Locate the cell with the specified text and output its (X, Y) center coordinate. 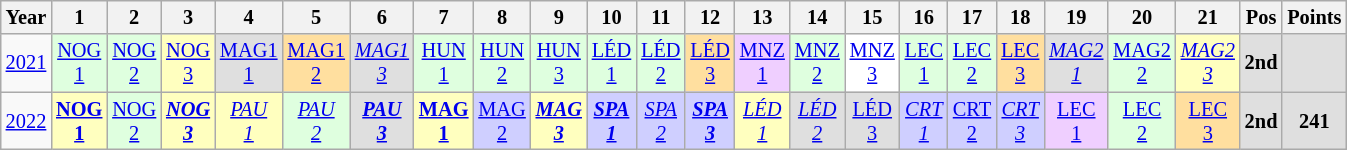
8 (502, 17)
CRT3 (1020, 121)
MNZ3 (872, 63)
MNZ1 (762, 63)
Points (1314, 17)
HUN1 (444, 63)
18 (1020, 17)
9 (559, 17)
MAG13 (382, 63)
16 (924, 17)
2022 (26, 121)
1 (79, 17)
14 (818, 17)
MNZ2 (818, 63)
MAG12 (316, 63)
HUN3 (559, 63)
4 (248, 17)
SPA2 (660, 121)
6 (382, 17)
SPA3 (710, 121)
17 (972, 17)
13 (762, 17)
MAG3 (559, 121)
241 (1314, 121)
MAG11 (248, 63)
19 (1076, 17)
MAG23 (1208, 63)
11 (660, 17)
PAU2 (316, 121)
20 (1142, 17)
Pos (1262, 17)
2021 (26, 63)
MAG22 (1142, 63)
Year (26, 17)
12 (710, 17)
SPA1 (612, 121)
10 (612, 17)
MAG2 (502, 121)
21 (1208, 17)
CRT2 (972, 121)
PAU3 (382, 121)
5 (316, 17)
MAG21 (1076, 63)
HUN2 (502, 63)
15 (872, 17)
PAU1 (248, 121)
3 (188, 17)
2 (134, 17)
MAG1 (444, 121)
CRT1 (924, 121)
7 (444, 17)
